Output the [X, Y] coordinate of the center of the cell containing the given text.  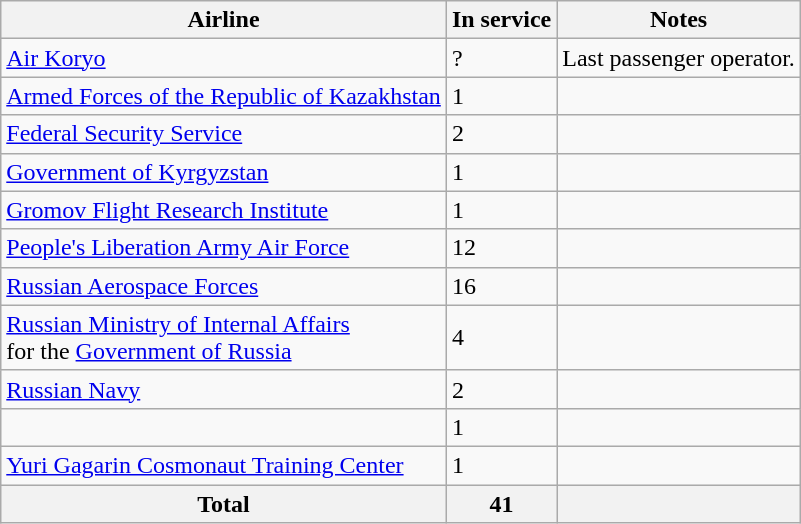
Air Koryo [224, 58]
Airline [224, 20]
Gromov Flight Research Institute [224, 210]
Russian Ministry of Internal Affairs for the Government of Russia [224, 338]
Russian Navy [224, 389]
Last passenger operator. [679, 58]
Federal Security Service [224, 134]
? [501, 58]
Armed Forces of the Republic of Kazakhstan [224, 96]
4 [501, 338]
16 [501, 286]
Total [224, 503]
41 [501, 503]
People's Liberation Army Air Force [224, 248]
12 [501, 248]
Russian Aerospace Forces [224, 286]
Notes [679, 20]
In service [501, 20]
Yuri Gagarin Cosmonaut Training Center [224, 465]
Government of Kyrgyzstan [224, 172]
